Output the (x, y) coordinate of the center of the cell containing the given text.  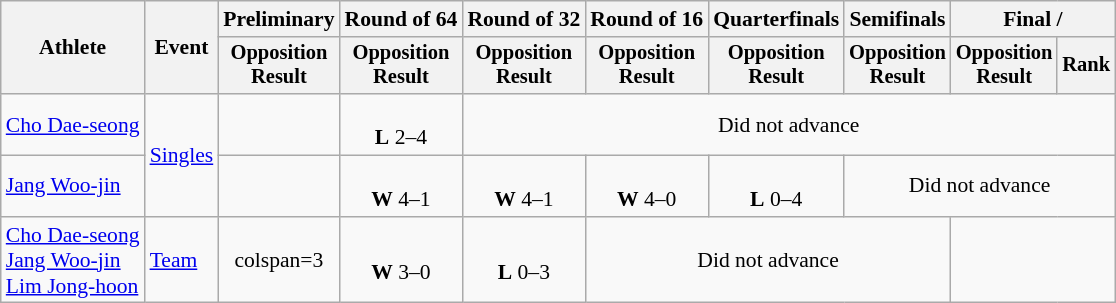
Singles (182, 155)
Round of 64 (402, 19)
Athlete (73, 48)
W 4–0 (646, 186)
Final / (1033, 19)
Round of 16 (646, 19)
L 0–4 (776, 186)
L 2–4 (402, 124)
Preliminary (278, 19)
Jang Woo-jin (73, 186)
Rank (1086, 66)
Cho Dae-seong (73, 124)
Round of 32 (524, 19)
Quarterfinals (776, 19)
Semifinals (898, 19)
Event (182, 48)
